Output the (X, Y) coordinate of the center of the cell containing the given text.  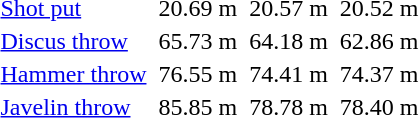
65.73 m (198, 41)
74.41 m (289, 74)
64.18 m (289, 41)
76.55 m (198, 74)
